Scan for the cell matching the given text and deliver its [X, Y] coordinate at center. 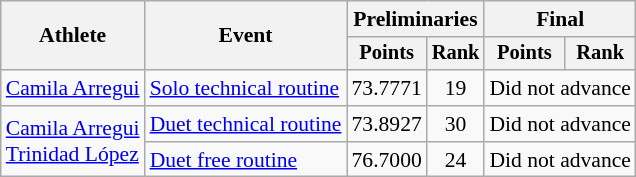
Final [560, 19]
Athlete [73, 36]
73.8927 [386, 124]
Solo technical routine [246, 88]
Camila Arregui [73, 88]
Event [246, 36]
30 [456, 124]
Duet technical routine [246, 124]
19 [456, 88]
Camila ArreguiTrinidad López [73, 142]
Preliminaries [415, 19]
73.7771 [386, 88]
